Identify which cell holds the provided text, then report its [x, y] central coordinate. 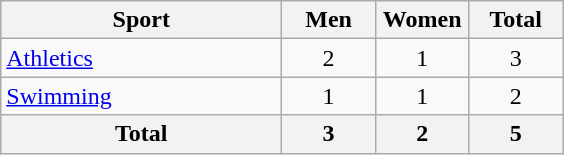
Athletics [142, 58]
Sport [142, 20]
5 [516, 134]
Swimming [142, 96]
Men [329, 20]
Women [422, 20]
